Scan for the cell matching the given text and deliver its [x, y] coordinate at center. 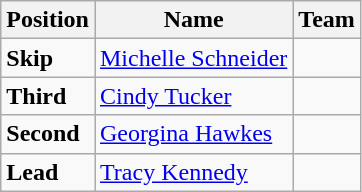
Skip [48, 58]
Georgina Hawkes [193, 134]
Cindy Tucker [193, 96]
Position [48, 20]
Lead [48, 172]
Michelle Schneider [193, 58]
Second [48, 134]
Tracy Kennedy [193, 172]
Team [327, 20]
Name [193, 20]
Third [48, 96]
